Search for the cell housing the specified text and yield its (X, Y) center coordinate. 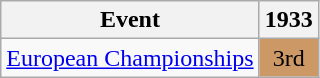
3rd (288, 58)
Event (130, 20)
1933 (288, 20)
European Championships (130, 58)
